Return the [X, Y] coordinate for the center point of the cell that contains the specified text.  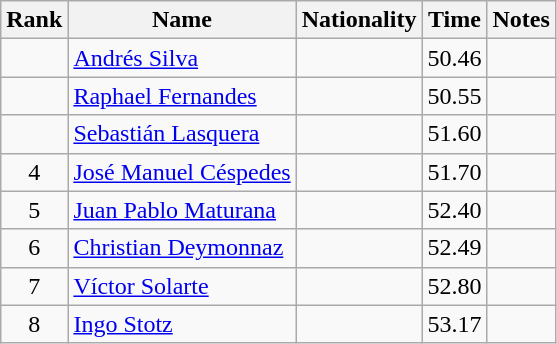
50.46 [454, 58]
José Manuel Céspedes [182, 172]
Sebastián Lasquera [182, 134]
52.49 [454, 248]
Nationality [359, 20]
51.60 [454, 134]
6 [34, 248]
Time [454, 20]
Rank [34, 20]
Raphael Fernandes [182, 96]
53.17 [454, 324]
Christian Deymonnaz [182, 248]
8 [34, 324]
Juan Pablo Maturana [182, 210]
50.55 [454, 96]
Andrés Silva [182, 58]
Víctor Solarte [182, 286]
51.70 [454, 172]
Notes [521, 20]
Ingo Stotz [182, 324]
4 [34, 172]
Name [182, 20]
52.80 [454, 286]
5 [34, 210]
7 [34, 286]
52.40 [454, 210]
